Extract the (x, y) coordinate from the center of the cell holding the provided text.  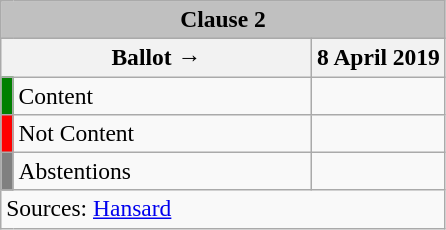
8 April 2019 (379, 57)
Ballot → (156, 57)
Not Content (162, 133)
Abstentions (162, 171)
Sources: Hansard (224, 209)
Content (162, 95)
Clause 2 (224, 19)
